Return the [X, Y] coordinate for the center point of the cell that contains the specified text.  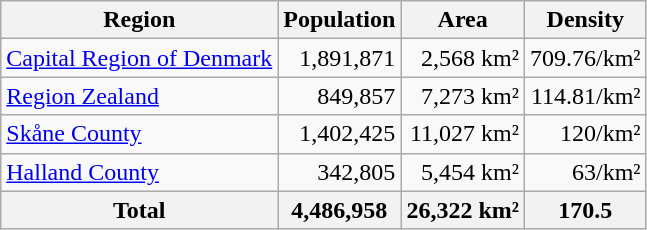
120/km² [585, 134]
Skåne County [140, 134]
Population [340, 20]
Total [140, 210]
Density [585, 20]
170.5 [585, 210]
1,402,425 [340, 134]
63/km² [585, 172]
342,805 [340, 172]
Capital Region of Denmark [140, 58]
709.76/km² [585, 58]
849,857 [340, 96]
Area [463, 20]
Region [140, 20]
Region Zealand [140, 96]
11,027 km² [463, 134]
2,568 km² [463, 58]
Halland County [140, 172]
4,486,958 [340, 210]
26,322 km² [463, 210]
5,454 km² [463, 172]
1,891,871 [340, 58]
7,273 km² [463, 96]
114.81/km² [585, 96]
